Find where the given text appears and provide that cell's center as (x, y) coordinate. 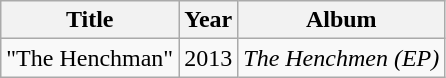
Title (90, 20)
"The Henchman" (90, 58)
2013 (208, 58)
Album (342, 20)
The Henchmen (EP) (342, 58)
Year (208, 20)
